Output the (x, y) coordinate of the center of the cell containing the given text.  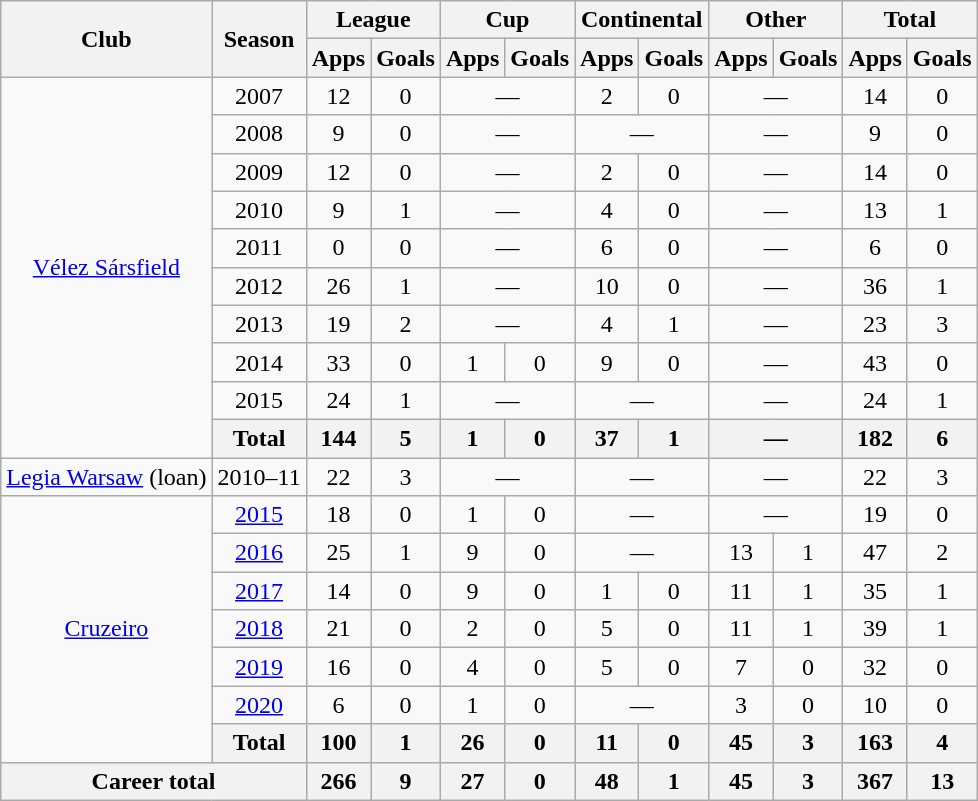
2018 (259, 629)
144 (338, 438)
23 (875, 324)
7 (741, 667)
27 (472, 781)
Continental (642, 20)
2017 (259, 591)
Vélez Sársfield (106, 268)
Cup (507, 20)
2010 (259, 210)
16 (338, 667)
25 (338, 553)
Cruzeiro (106, 629)
2020 (259, 705)
37 (607, 438)
2012 (259, 286)
2014 (259, 362)
182 (875, 438)
367 (875, 781)
League (373, 20)
2009 (259, 172)
2007 (259, 96)
21 (338, 629)
32 (875, 667)
163 (875, 743)
48 (607, 781)
35 (875, 591)
Other (776, 20)
266 (338, 781)
Legia Warsaw (loan) (106, 477)
2013 (259, 324)
Club (106, 39)
36 (875, 286)
100 (338, 743)
2008 (259, 134)
39 (875, 629)
47 (875, 553)
Career total (154, 781)
2010–11 (259, 477)
33 (338, 362)
Season (259, 39)
43 (875, 362)
2011 (259, 248)
2019 (259, 667)
2016 (259, 553)
18 (338, 515)
